Extract the (x, y) coordinate from the center of the cell holding the provided text.  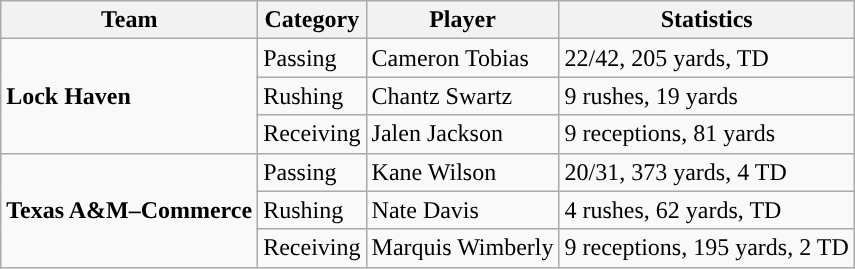
Kane Wilson (462, 172)
Cameron Tobias (462, 58)
Lock Haven (130, 96)
Player (462, 20)
Marquis Wimberly (462, 248)
Team (130, 20)
9 receptions, 81 yards (706, 134)
Chantz Swartz (462, 96)
22/42, 205 yards, TD (706, 58)
Category (312, 20)
Nate Davis (462, 210)
Jalen Jackson (462, 134)
9 rushes, 19 yards (706, 96)
Statistics (706, 20)
Texas A&M–Commerce (130, 210)
20/31, 373 yards, 4 TD (706, 172)
9 receptions, 195 yards, 2 TD (706, 248)
4 rushes, 62 yards, TD (706, 210)
